Identify which cell holds the provided text, then report its [x, y] central coordinate. 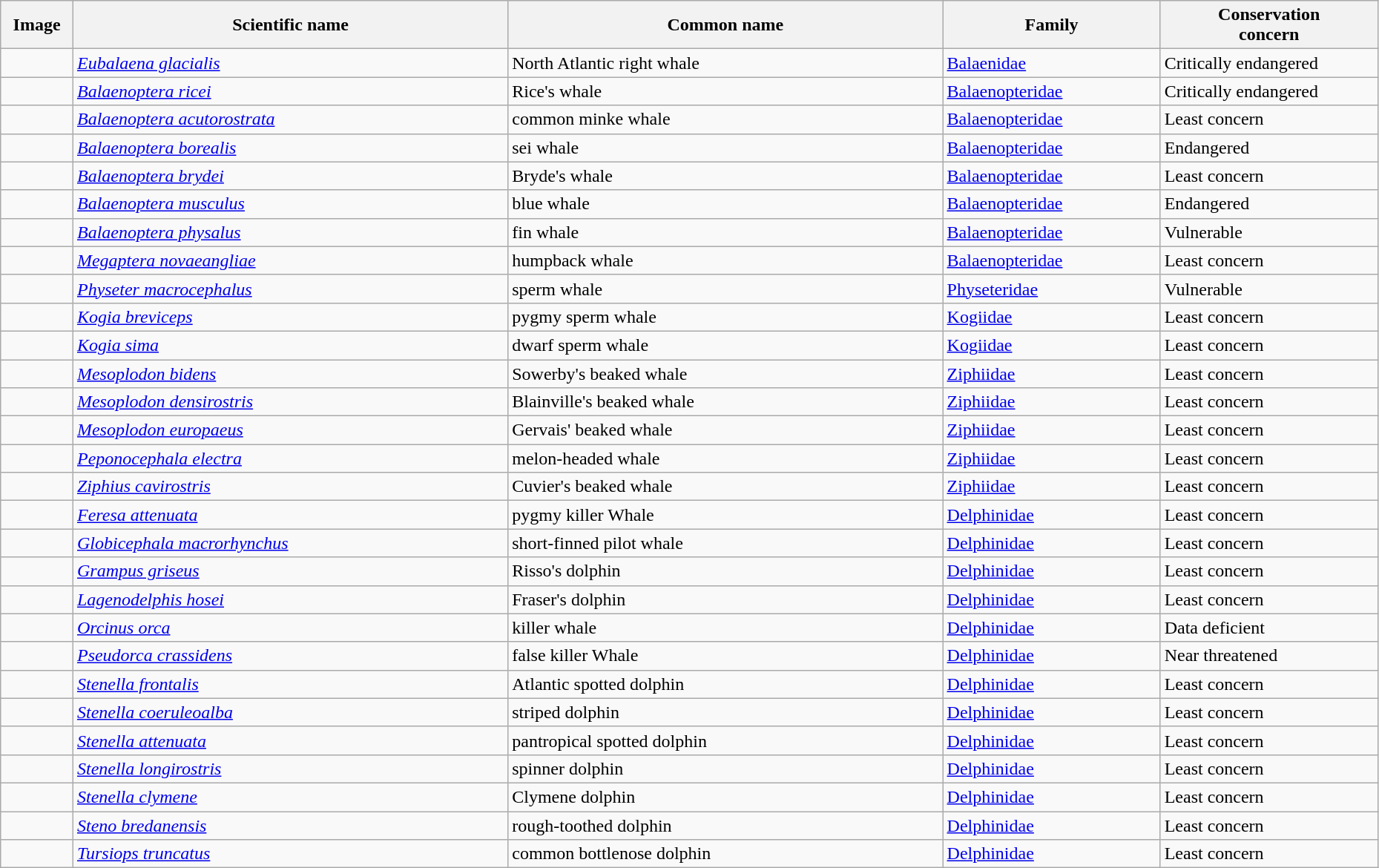
Bryde's whale [725, 176]
Balaenoptera acutorostrata [290, 119]
Peponocephala electra [290, 458]
Eubalaena glacialis [290, 63]
Blainville's beaked whale [725, 402]
Common name [725, 25]
fin whale [725, 232]
sperm whale [725, 289]
Stenella coeruleoalba [290, 712]
short-finned pilot whale [725, 543]
Physeteridae [1052, 289]
Rice's whale [725, 91]
Stenella clymene [290, 797]
pygmy sperm whale [725, 317]
Atlantic spotted dolphin [725, 684]
Mesoplodon europaeus [290, 430]
Gervais' beaked whale [725, 430]
spinner dolphin [725, 769]
killer whale [725, 628]
Lagenodelphis hosei [290, 599]
Kogia breviceps [290, 317]
Steno bredanensis [290, 826]
Mesoplodon bidens [290, 373]
false killer Whale [725, 656]
blue whale [725, 204]
common bottlenose dolphin [725, 854]
melon-headed whale [725, 458]
Feresa attenuata [290, 515]
Globicephala macrorhynchus [290, 543]
Balaenidae [1052, 63]
Orcinus orca [290, 628]
Balaenoptera musculus [290, 204]
pygmy killer Whale [725, 515]
Cuvier's beaked whale [725, 487]
Balaenoptera physalus [290, 232]
Megaptera novaeangliae [290, 260]
striped dolphin [725, 712]
Grampus griseus [290, 571]
Balaenoptera ricei [290, 91]
Ziphius cavirostris [290, 487]
Pseudorca crassidens [290, 656]
Scientific name [290, 25]
Conservationconcern [1268, 25]
North Atlantic right whale [725, 63]
sei whale [725, 148]
Data deficient [1268, 628]
Sowerby's beaked whale [725, 373]
Physeter macrocephalus [290, 289]
Kogia sima [290, 345]
Fraser's dolphin [725, 599]
Balaenoptera brydei [290, 176]
Tursiops truncatus [290, 854]
pantropical spotted dolphin [725, 740]
Near threatened [1268, 656]
Mesoplodon densirostris [290, 402]
dwarf sperm whale [725, 345]
Stenella attenuata [290, 740]
Balaenoptera borealis [290, 148]
rough-toothed dolphin [725, 826]
Family [1052, 25]
common minke whale [725, 119]
humpback whale [725, 260]
Risso's dolphin [725, 571]
Clymene dolphin [725, 797]
Stenella frontalis [290, 684]
Stenella longirostris [290, 769]
Image [37, 25]
